Identify which cell holds the provided text, then report its [X, Y] central coordinate. 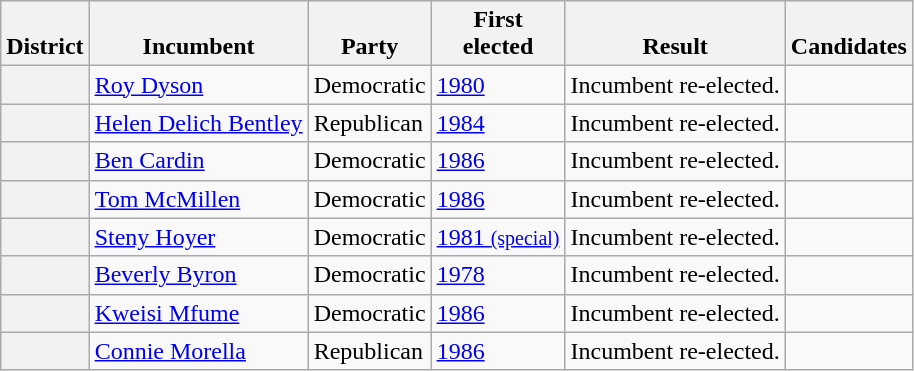
District [45, 34]
Steny Hoyer [198, 237]
Helen Delich Bentley [198, 123]
Candidates [848, 34]
Beverly Byron [198, 275]
Tom McMillen [198, 199]
Firstelected [498, 34]
1978 [498, 275]
1981 (special) [498, 237]
Party [370, 34]
1980 [498, 85]
Ben Cardin [198, 161]
1984 [498, 123]
Roy Dyson [198, 85]
Incumbent [198, 34]
Result [675, 34]
Connie Morella [198, 351]
Kweisi Mfume [198, 313]
